Provide the (X, Y) coordinate of the cell's center where the given text is located.  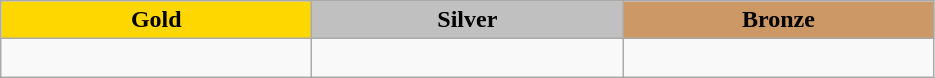
Silver (468, 20)
Bronze (778, 20)
Gold (156, 20)
